Output the [X, Y] coordinate of the center of the cell containing the given text.  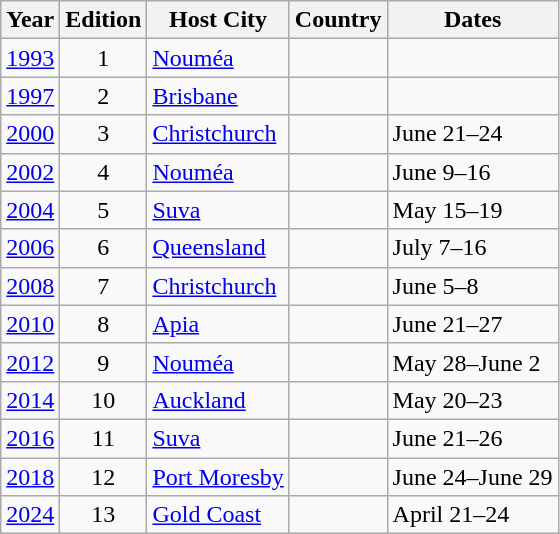
2002 [30, 172]
Edition [104, 20]
Auckland [218, 400]
May 28–June 2 [472, 362]
8 [104, 324]
5 [104, 210]
2008 [30, 286]
2014 [30, 400]
June 9–16 [472, 172]
Queensland [218, 248]
Country [338, 20]
10 [104, 400]
July 7–16 [472, 248]
June 24–June 29 [472, 477]
June 21–27 [472, 324]
2012 [30, 362]
2010 [30, 324]
April 21–24 [472, 515]
May 20–23 [472, 400]
2016 [30, 438]
1997 [30, 96]
Host City [218, 20]
Apia [218, 324]
2018 [30, 477]
Dates [472, 20]
4 [104, 172]
June 5–8 [472, 286]
2006 [30, 248]
June 21–24 [472, 134]
2 [104, 96]
Port Moresby [218, 477]
1993 [30, 58]
June 21–26 [472, 438]
2000 [30, 134]
May 15–19 [472, 210]
9 [104, 362]
6 [104, 248]
13 [104, 515]
2004 [30, 210]
Brisbane [218, 96]
Gold Coast [218, 515]
2024 [30, 515]
1 [104, 58]
7 [104, 286]
Year [30, 20]
12 [104, 477]
11 [104, 438]
3 [104, 134]
